Output the [x, y] coordinate of the center of the cell containing the given text.  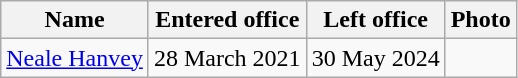
28 March 2021 [227, 58]
Left office [376, 20]
30 May 2024 [376, 58]
Entered office [227, 20]
Neale Hanvey [75, 58]
Photo [480, 20]
Name [75, 20]
